Find where the given text appears and provide that cell's center as [X, Y] coordinate. 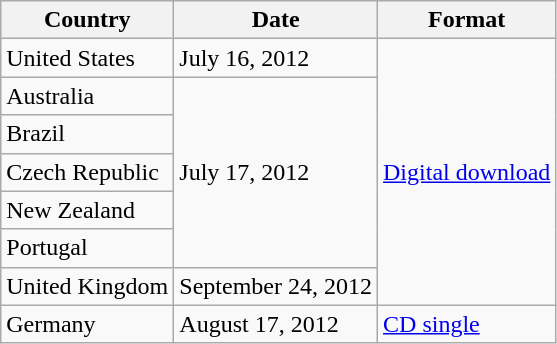
Country [88, 20]
Australia [88, 96]
July 16, 2012 [276, 58]
July 17, 2012 [276, 172]
Digital download [467, 172]
CD single [467, 324]
Portugal [88, 248]
New Zealand [88, 210]
August 17, 2012 [276, 324]
Format [467, 20]
United Kingdom [88, 286]
United States [88, 58]
Germany [88, 324]
Date [276, 20]
Czech Republic [88, 172]
September 24, 2012 [276, 286]
Brazil [88, 134]
